Pinpoint the cell where the given text exists, returning its (X, Y) midpoint coordinate. 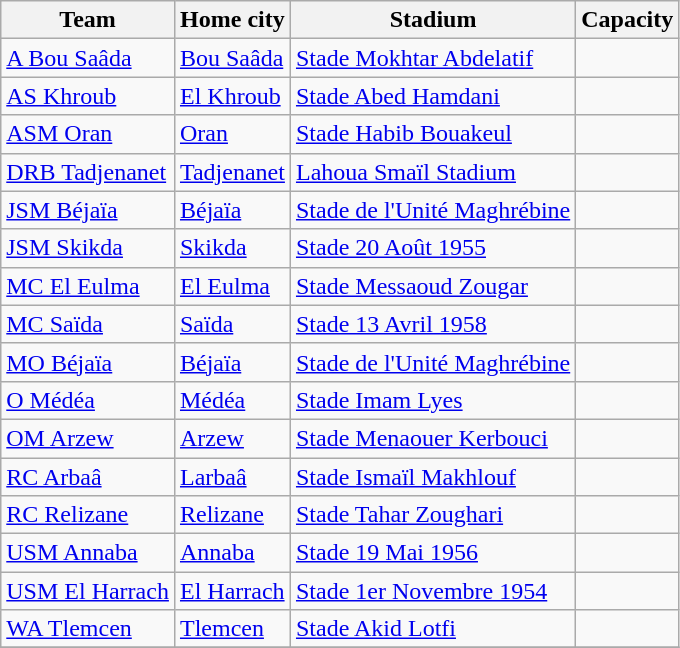
MC El Eulma (88, 286)
Stade 19 Mai 1956 (432, 553)
Stade Imam Lyes (432, 400)
Stade Tahar Zoughari (432, 515)
AS Khroub (88, 96)
RC Relizane (88, 515)
Stade Abed Hamdani (432, 96)
MC Saïda (88, 324)
O Médéa (88, 400)
Médéa (232, 400)
Tlemcen (232, 629)
Stade Habib Bouakeul (432, 134)
JSM Béjaïa (88, 210)
USM Annaba (88, 553)
Lahoua Smaïl Stadium (432, 172)
Stade 1er Novembre 1954 (432, 591)
Bou Saâda (232, 58)
Stade Messaoud Zougar (432, 286)
Oran (232, 134)
Larbaâ (232, 477)
El Eulma (232, 286)
Stade Menaouer Kerbouci (432, 438)
RC Arbaâ (88, 477)
Stade Ismaïl Makhlouf (432, 477)
ASM Oran (88, 134)
Capacity (628, 20)
Stade Mokhtar Abdelatif (432, 58)
MO Béjaïa (88, 362)
Relizane (232, 515)
Stade Akid Lotfi (432, 629)
Arzew (232, 438)
Home city (232, 20)
JSM Skikda (88, 248)
Stadium (432, 20)
Tadjenanet (232, 172)
Skikda (232, 248)
DRB Tadjenanet (88, 172)
Stade 13 Avril 1958 (432, 324)
USM El Harrach (88, 591)
Annaba (232, 553)
OM Arzew (88, 438)
El Harrach (232, 591)
WA Tlemcen (88, 629)
Saïda (232, 324)
Stade 20 Août 1955 (432, 248)
A Bou Saâda (88, 58)
El Khroub (232, 96)
Team (88, 20)
